Return [X, Y] of the center of cell containing provided text 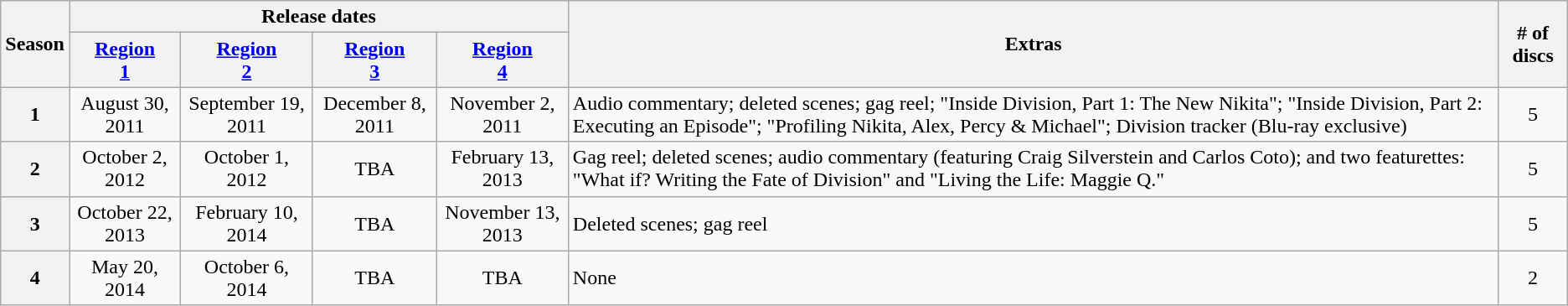
Release dates [318, 17]
Region3 [374, 60]
1 [35, 114]
December 8, 2011 [374, 114]
September 19, 2011 [247, 114]
August 30, 2011 [124, 114]
Season [35, 44]
October 6, 2014 [247, 278]
February 10, 2014 [247, 223]
Deleted scenes; gag reel [1034, 223]
November 2, 2011 [503, 114]
4 [35, 278]
October 2, 2012 [124, 169]
October 1, 2012 [247, 169]
Region2 [247, 60]
Region4 [503, 60]
Region1 [124, 60]
Extras [1034, 44]
3 [35, 223]
May 20, 2014 [124, 278]
February 13, 2013 [503, 169]
October 22, 2013 [124, 223]
None [1034, 278]
# of discs [1533, 44]
November 13, 2013 [503, 223]
